Determine the [x, y] coordinate at the center of the cell enclosing the given text.  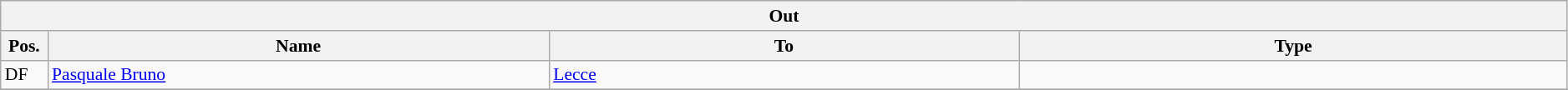
Type [1293, 46]
Name [298, 46]
To [784, 46]
Pasquale Bruno [298, 75]
DF [24, 75]
Pos. [24, 46]
Lecce [784, 75]
Out [784, 16]
